Scan for the cell matching the given text and deliver its (x, y) coordinate at center. 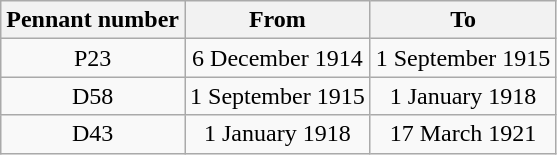
P23 (93, 58)
6 December 1914 (277, 58)
To (463, 20)
D43 (93, 134)
Pennant number (93, 20)
D58 (93, 96)
From (277, 20)
17 March 1921 (463, 134)
